Return (x, y) of the center of cell containing provided text 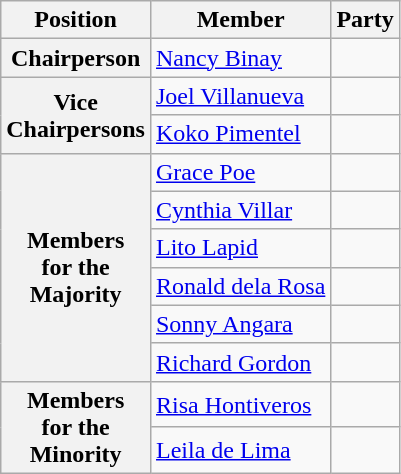
Ronald dela Rosa (240, 286)
Risa Hontiveros (240, 404)
ViceChairpersons (76, 115)
Position (76, 20)
Party (365, 20)
Nancy Binay (240, 58)
Cynthia Villar (240, 210)
Richard Gordon (240, 362)
Lito Lapid (240, 248)
Chairperson (76, 58)
Koko Pimentel (240, 134)
Membersfor theMajority (76, 267)
Membersfor theMinority (76, 427)
Joel Villanueva (240, 96)
Member (240, 20)
Sonny Angara (240, 324)
Grace Poe (240, 172)
Leila de Lima (240, 450)
